Detect which cell encompasses the target text, then output its (X, Y) center coordinate. 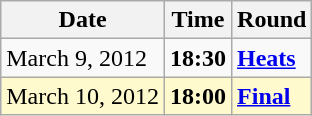
18:00 (198, 96)
Round (272, 20)
March 10, 2012 (83, 96)
18:30 (198, 58)
Time (198, 20)
Final (272, 96)
Heats (272, 58)
Date (83, 20)
March 9, 2012 (83, 58)
